Output the (x, y) coordinate of the center of the cell containing the given text.  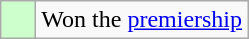
Won the premiership (142, 20)
